For the text-containing cell, return its midpoint in [X, Y] coordinate format. 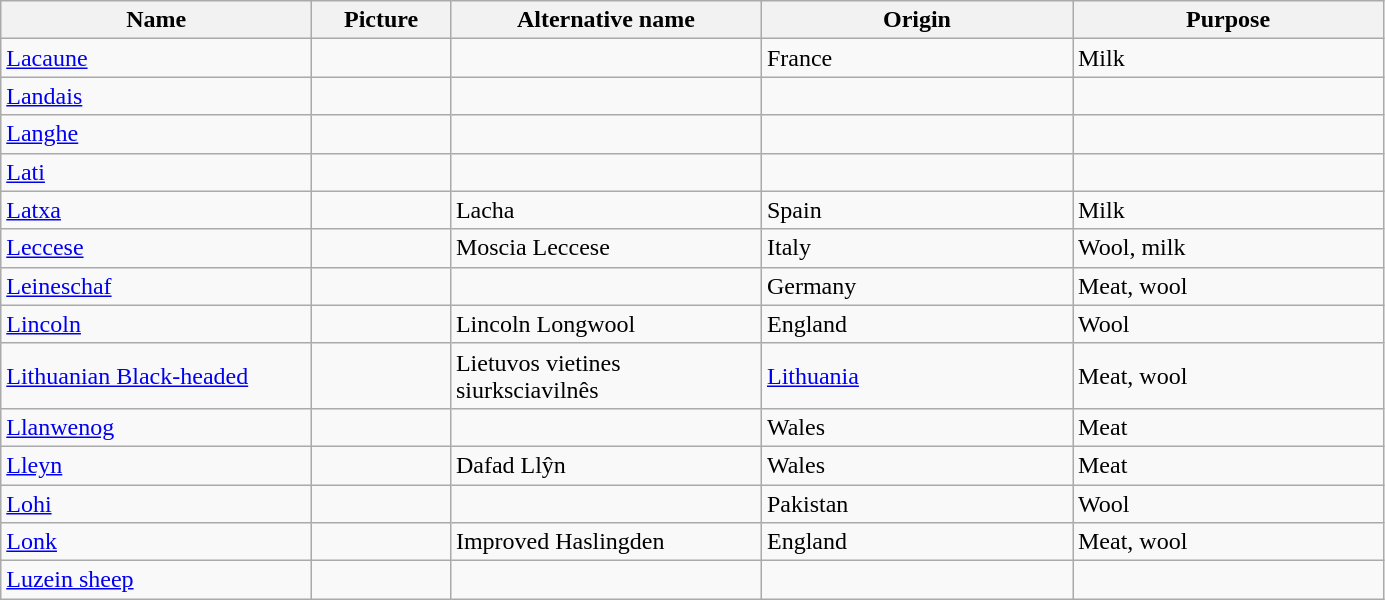
Germany [916, 286]
Purpose [1228, 20]
Lohi [156, 503]
Lleyn [156, 465]
Luzein sheep [156, 580]
Lonk [156, 542]
Llanwenog [156, 427]
Alternative name [606, 20]
Lithuania [916, 376]
Wool, milk [1228, 248]
Lincoln [156, 324]
Origin [916, 20]
France [916, 58]
Lacha [606, 210]
Latxa [156, 210]
Name [156, 20]
Lati [156, 172]
Lacaune [156, 58]
Pakistan [916, 503]
Leineschaf [156, 286]
Spain [916, 210]
Leccese [156, 248]
Langhe [156, 134]
Moscia Leccese [606, 248]
Lincoln Longwool [606, 324]
Dafad Llŷn [606, 465]
Lietuvos vietines siurksciavilnês [606, 376]
Picture [382, 20]
Lithuanian Black-headed [156, 376]
Improved Haslingden [606, 542]
Landais [156, 96]
Italy [916, 248]
